Return the [X, Y] coordinate for the center point of the cell that contains the specified text.  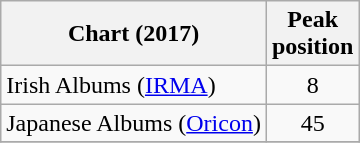
8 [312, 85]
45 [312, 123]
Chart (2017) [134, 34]
Japanese Albums (Oricon) [134, 123]
Irish Albums (IRMA) [134, 85]
Peakposition [312, 34]
